From the cell containing the given text, extract its center point as (X, Y) coordinate. 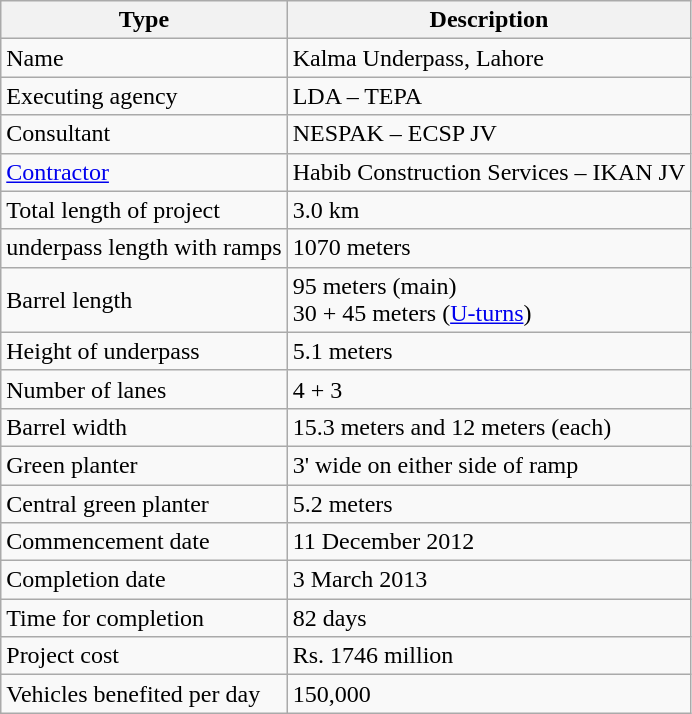
11 December 2012 (489, 542)
Total length of project (144, 210)
Time for completion (144, 618)
82 days (489, 618)
3' wide on either side of ramp (489, 465)
Executing agency (144, 96)
Name (144, 58)
LDA – TEPA (489, 96)
1070 meters (489, 248)
3.0 km (489, 210)
underpass length with ramps (144, 248)
Height of underpass (144, 351)
15.3 meters and 12 meters (each) (489, 427)
Commencement date (144, 542)
5.1 meters (489, 351)
Consultant (144, 134)
NESPAK – ECSP JV (489, 134)
Vehicles benefited per day (144, 694)
Number of lanes (144, 389)
Green planter (144, 465)
95 meters (main)30 + 45 meters (U-turns) (489, 300)
5.2 meters (489, 503)
Type (144, 20)
4 + 3 (489, 389)
150,000 (489, 694)
Central green planter (144, 503)
3 March 2013 (489, 580)
Description (489, 20)
Rs. 1746 million (489, 656)
Contractor (144, 172)
Completion date (144, 580)
Barrel width (144, 427)
Kalma Underpass, Lahore (489, 58)
Barrel length (144, 300)
Project cost (144, 656)
Habib Construction Services – IKAN JV (489, 172)
